Output the (X, Y) coordinate of the center of the cell containing the given text.  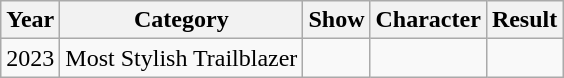
Result (524, 20)
2023 (30, 58)
Year (30, 20)
Category (182, 20)
Character (428, 20)
Most Stylish Trailblazer (182, 58)
Show (336, 20)
